Extract the [x, y] coordinate from the center of the cell holding the provided text.  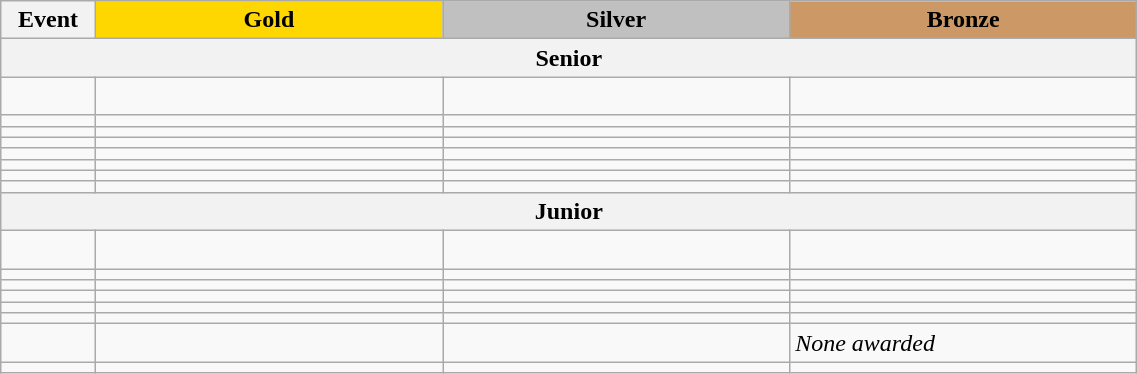
Event [48, 20]
Junior [569, 211]
Gold [268, 20]
Silver [616, 20]
None awarded [964, 343]
Bronze [964, 20]
Senior [569, 58]
